From the cell containing the given text, extract its center point as (X, Y) coordinate. 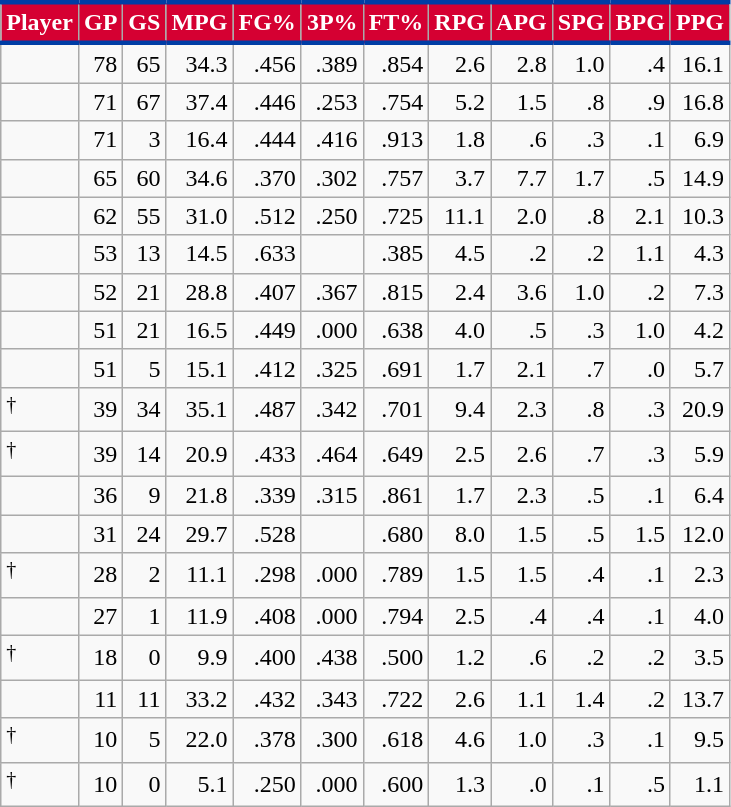
.433 (267, 454)
.815 (396, 292)
3 (144, 140)
2.4 (460, 292)
.412 (267, 368)
34 (144, 410)
GS (144, 22)
.315 (332, 495)
.701 (396, 410)
16.8 (700, 102)
.432 (267, 699)
60 (144, 178)
.339 (267, 495)
33.2 (200, 699)
36 (100, 495)
.691 (396, 368)
.633 (267, 254)
.789 (396, 576)
.385 (396, 254)
1.8 (460, 140)
.302 (332, 178)
9.4 (460, 410)
5.9 (700, 454)
.725 (396, 216)
4.2 (700, 330)
.913 (396, 140)
11.9 (200, 616)
6.4 (700, 495)
.367 (332, 292)
15.1 (200, 368)
13.7 (700, 699)
FT% (396, 22)
62 (100, 216)
9.5 (700, 740)
31.0 (200, 216)
BPG (640, 22)
22.0 (200, 740)
35.1 (200, 410)
RPG (460, 22)
.487 (267, 410)
5.2 (460, 102)
1.2 (460, 658)
53 (100, 254)
.680 (396, 534)
GP (100, 22)
APG (522, 22)
16.5 (200, 330)
5.7 (700, 368)
.464 (332, 454)
78 (100, 63)
.638 (396, 330)
28.8 (200, 292)
52 (100, 292)
SPG (581, 22)
3.5 (700, 658)
34.3 (200, 63)
.342 (332, 410)
.253 (332, 102)
1.4 (581, 699)
.325 (332, 368)
.618 (396, 740)
.754 (396, 102)
16.4 (200, 140)
67 (144, 102)
6.9 (700, 140)
2.0 (522, 216)
FG% (267, 22)
Player (40, 22)
9 (144, 495)
8.0 (460, 534)
.600 (396, 784)
.757 (396, 178)
14.5 (200, 254)
14 (144, 454)
.378 (267, 740)
.298 (267, 576)
.722 (396, 699)
.854 (396, 63)
.500 (396, 658)
.9 (640, 102)
.512 (267, 216)
4.6 (460, 740)
3.7 (460, 178)
3P% (332, 22)
.649 (396, 454)
.528 (267, 534)
.446 (267, 102)
2.8 (522, 63)
.449 (267, 330)
7.3 (700, 292)
5.1 (200, 784)
29.7 (200, 534)
MPG (200, 22)
34.6 (200, 178)
12.0 (700, 534)
.407 (267, 292)
4.5 (460, 254)
16.1 (700, 63)
.794 (396, 616)
28 (100, 576)
24 (144, 534)
7.7 (522, 178)
.438 (332, 658)
4.3 (700, 254)
3.6 (522, 292)
31 (100, 534)
.300 (332, 740)
.343 (332, 699)
.408 (267, 616)
37.4 (200, 102)
.444 (267, 140)
9.9 (200, 658)
PPG (700, 22)
2 (144, 576)
27 (100, 616)
.456 (267, 63)
.861 (396, 495)
55 (144, 216)
.416 (332, 140)
.370 (267, 178)
1.3 (460, 784)
13 (144, 254)
21.8 (200, 495)
.400 (267, 658)
10.3 (700, 216)
.389 (332, 63)
18 (100, 658)
1 (144, 616)
14.9 (700, 178)
